Scan for the cell matching the given text and deliver its [x, y] coordinate at center. 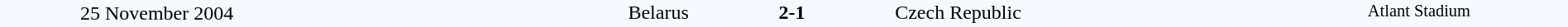
Atlant Stadium [1419, 13]
25 November 2004 [157, 13]
Belarus [501, 12]
Czech Republic [1082, 12]
2-1 [791, 12]
